Scan for the cell matching the given text and deliver its [x, y] coordinate at center. 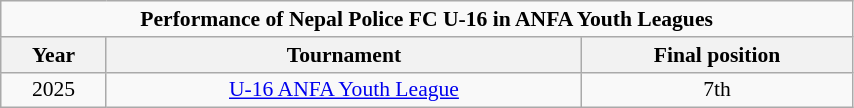
Year [54, 55]
7th [718, 90]
Performance of Nepal Police FC U-16 in ANFA Youth Leagues [427, 19]
Final position [718, 55]
U-16 ANFA Youth League [344, 90]
Tournament [344, 55]
2025 [54, 90]
